From the cell containing the given text, extract its center point as [X, Y] coordinate. 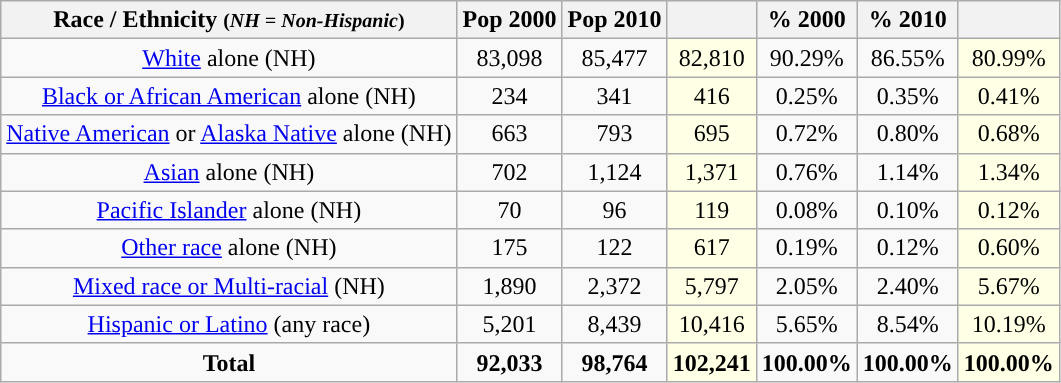
2.40% [908, 286]
Pop 2010 [614, 20]
341 [614, 96]
0.72% [806, 134]
1,890 [510, 286]
Pop 2000 [510, 20]
0.10% [908, 210]
0.35% [908, 96]
Mixed race or Multi-racial (NH) [229, 286]
10.19% [1008, 324]
White alone (NH) [229, 58]
Total [229, 362]
0.19% [806, 248]
82,810 [712, 58]
102,241 [712, 362]
0.08% [806, 210]
10,416 [712, 324]
793 [614, 134]
98,764 [614, 362]
96 [614, 210]
85,477 [614, 58]
234 [510, 96]
5.67% [1008, 286]
8,439 [614, 324]
0.41% [1008, 96]
Race / Ethnicity (NH = Non-Hispanic) [229, 20]
70 [510, 210]
% 2010 [908, 20]
119 [712, 210]
80.99% [1008, 58]
Black or African American alone (NH) [229, 96]
175 [510, 248]
Asian alone (NH) [229, 172]
702 [510, 172]
1,124 [614, 172]
663 [510, 134]
0.68% [1008, 134]
Pacific Islander alone (NH) [229, 210]
695 [712, 134]
1.34% [1008, 172]
% 2000 [806, 20]
5,201 [510, 324]
8.54% [908, 324]
617 [712, 248]
2.05% [806, 286]
5.65% [806, 324]
416 [712, 96]
122 [614, 248]
0.60% [1008, 248]
90.29% [806, 58]
0.76% [806, 172]
2,372 [614, 286]
0.80% [908, 134]
86.55% [908, 58]
0.25% [806, 96]
Other race alone (NH) [229, 248]
5,797 [712, 286]
1.14% [908, 172]
Hispanic or Latino (any race) [229, 324]
Native American or Alaska Native alone (NH) [229, 134]
83,098 [510, 58]
1,371 [712, 172]
92,033 [510, 362]
